Output the (x, y) coordinate of the center of the cell containing the given text.  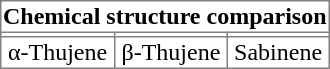
β-Thujene (170, 53)
Chemical structure comparison (165, 17)
Sabinene (278, 53)
α-Thujene (58, 53)
